Locate the cell with the specified text and output its [X, Y] center coordinate. 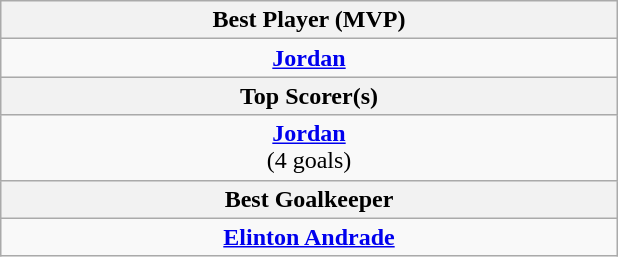
Jordan (4 goals) [309, 148]
Best Goalkeeper [309, 199]
Elinton Andrade [309, 237]
Jordan [309, 58]
Top Scorer(s) [309, 96]
Best Player (MVP) [309, 20]
